Identify which cell holds the provided text, then report its [x, y] central coordinate. 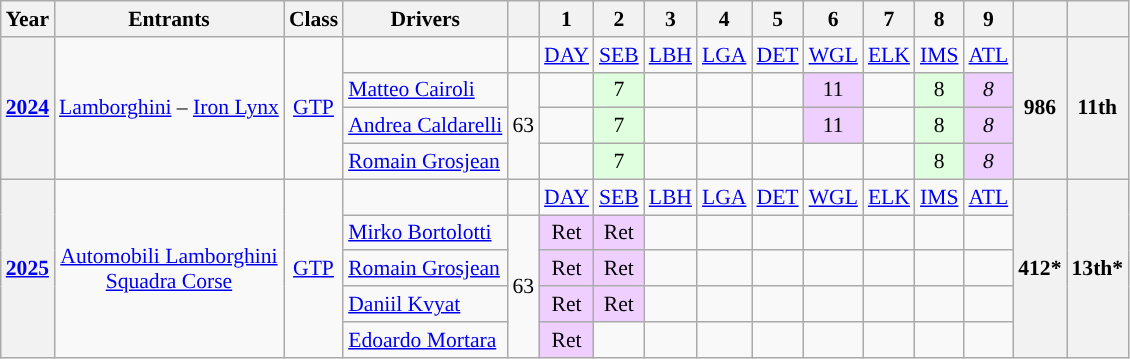
Automobili LamborghiniSquadra Corse [169, 268]
412* [1040, 268]
5 [778, 19]
Daniil Kvyat [425, 304]
Mirko Bortolotti [425, 233]
2025 [28, 268]
2024 [28, 108]
Entrants [169, 19]
Lamborghini – Iron Lynx [169, 108]
Year [28, 19]
9 [988, 19]
Matteo Cairoli [425, 90]
Class [314, 19]
3 [670, 19]
986 [1040, 108]
13th* [1097, 268]
Edoardo Mortara [425, 340]
4 [724, 19]
2 [619, 19]
1 [566, 19]
6 [834, 19]
Drivers [425, 19]
Andrea Caldarelli [425, 126]
11th [1097, 108]
